From the cell containing the given text, extract its center point as [x, y] coordinate. 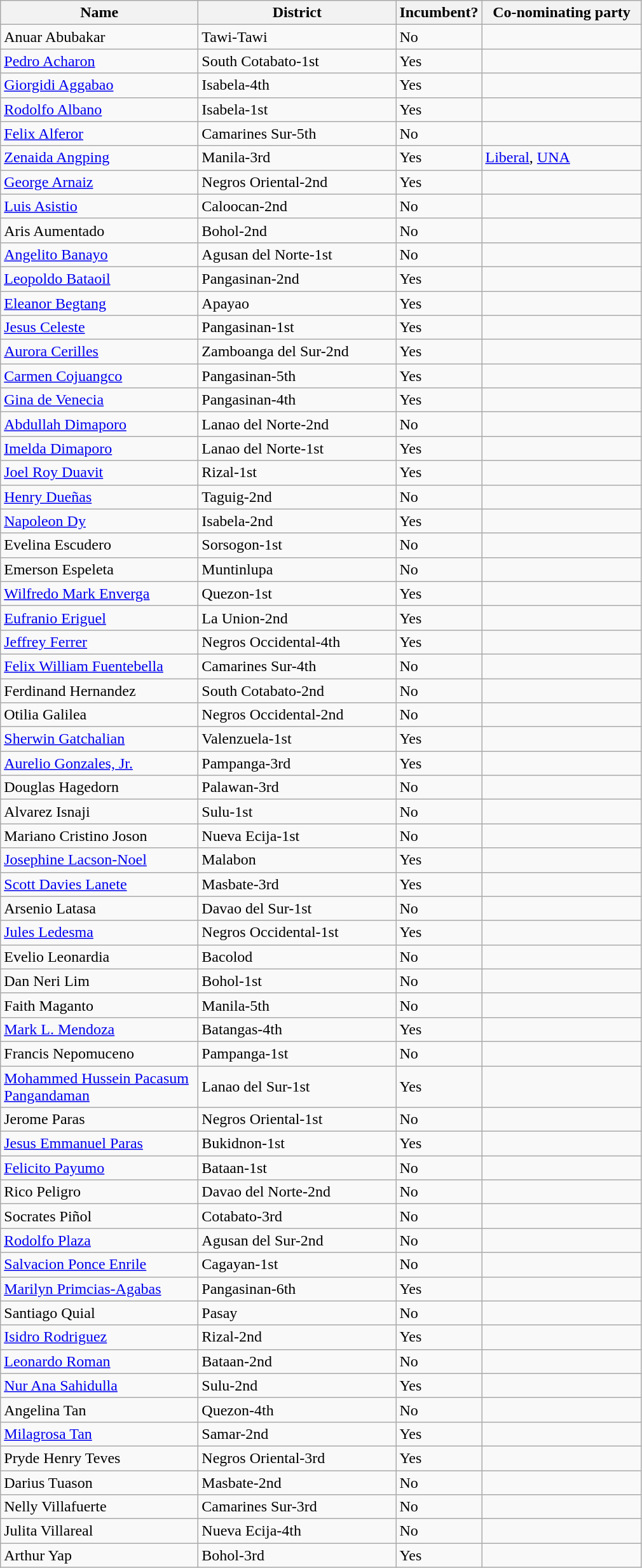
Negros Oriental-2nd [297, 182]
Manila-5th [297, 1005]
Caloocan-2nd [297, 206]
Pampanga-3rd [297, 763]
District [297, 13]
Zamboanga del Sur-2nd [297, 352]
Incumbent? [439, 13]
Jules Ledesma [99, 933]
Quezon-4th [297, 1410]
Gina de Venecia [99, 400]
Apayao [297, 303]
Sulu-2nd [297, 1385]
Milagrosa Tan [99, 1434]
Agusan del Sur-2nd [297, 1240]
Jerome Paras [99, 1120]
Pedro Acharon [99, 61]
Cotabato-3rd [297, 1216]
Joel Roy Duavit [99, 473]
Camarines Sur-5th [297, 134]
Manila-3rd [297, 158]
Leopoldo Bataoil [99, 279]
Douglas Hagedorn [99, 787]
Aurelio Gonzales, Jr. [99, 763]
Abdullah Dimaporo [99, 424]
Rodolfo Plaza [99, 1240]
Angelito Banayo [99, 254]
La Union-2nd [297, 618]
Lanao del Norte-1st [297, 448]
Sorsogon-1st [297, 545]
Socrates Piñol [99, 1216]
Davao del Sur-1st [297, 908]
Evelio Leonardia [99, 957]
Agusan del Norte-1st [297, 254]
Nueva Ecija-4th [297, 1531]
Negros Oriental-3rd [297, 1458]
Aurora Cerilles [99, 352]
Leonardo Roman [99, 1361]
Angelina Tan [99, 1410]
Valenzuela-1st [297, 739]
George Arnaiz [99, 182]
Bohol-1st [297, 981]
Nueva Ecija-1st [297, 836]
Arthur Yap [99, 1555]
Wilfredo Mark Enverga [99, 593]
Negros Oriental-1st [297, 1120]
South Cotabato-2nd [297, 690]
Pangasinan-6th [297, 1289]
Zenaida Angping [99, 158]
Anuar Abubakar [99, 37]
Ferdinand Hernandez [99, 690]
Camarines Sur-3rd [297, 1507]
Pangasinan-5th [297, 376]
Rodolfo Albano [99, 109]
Julita Villareal [99, 1531]
Luis Asistio [99, 206]
Santiago Quial [99, 1313]
Bohol-2nd [297, 230]
Co-nominating party [562, 13]
Negros Occidental-1st [297, 933]
Giorgidi Aggabao [99, 85]
Henry Dueñas [99, 497]
Masbate-3rd [297, 884]
Pangasinan-2nd [297, 279]
Napoleon Dy [99, 521]
Aris Aumentado [99, 230]
Eufranio Eriguel [99, 618]
Lanao del Sur-1st [297, 1086]
Name [99, 13]
South Cotabato-1st [297, 61]
Otilia Galilea [99, 715]
Negros Occidental-4th [297, 642]
Nelly Villafuerte [99, 1507]
Sulu-1st [297, 812]
Malabon [297, 860]
Liberal, UNA [562, 158]
Pasay [297, 1313]
Evelina Escudero [99, 545]
Felix William Fuentebella [99, 666]
Muntinlupa [297, 569]
Bukidnon-1st [297, 1144]
Eleanor Begtang [99, 303]
Nur Ana Sahidulla [99, 1385]
Pryde Henry Teves [99, 1458]
Bataan-2nd [297, 1361]
Marilyn Primcias-Agabas [99, 1289]
Francis Nepomuceno [99, 1053]
Imelda Dimaporo [99, 448]
Batangas-4th [297, 1029]
Jesus Emmanuel Paras [99, 1144]
Faith Maganto [99, 1005]
Bacolod [297, 957]
Mariano Cristino Joson [99, 836]
Masbate-2nd [297, 1483]
Pangasinan-1st [297, 328]
Dan Neri Lim [99, 981]
Lanao del Norte-2nd [297, 424]
Tawi-Tawi [297, 37]
Rizal-2nd [297, 1337]
Felicito Payumo [99, 1168]
Carmen Cojuangco [99, 376]
Bataan-1st [297, 1168]
Negros Occidental-2nd [297, 715]
Darius Tuason [99, 1483]
Josephine Lacson-Noel [99, 860]
Isabela-1st [297, 109]
Isabela-2nd [297, 521]
Taguig-2nd [297, 497]
Bohol-3rd [297, 1555]
Arsenio Latasa [99, 908]
Samar-2nd [297, 1434]
Pampanga-1st [297, 1053]
Rico Peligro [99, 1192]
Camarines Sur-4th [297, 666]
Jeffrey Ferrer [99, 642]
Sherwin Gatchalian [99, 739]
Jesus Celeste [99, 328]
Davao del Norte-2nd [297, 1192]
Cagayan-1st [297, 1265]
Scott Davies Lanete [99, 884]
Emerson Espeleta [99, 569]
Mark L. Mendoza [99, 1029]
Felix Alferor [99, 134]
Pangasinan-4th [297, 400]
Isidro Rodriguez [99, 1337]
Isabela-4th [297, 85]
Palawan-3rd [297, 787]
Mohammed Hussein Pacasum Pangandaman [99, 1086]
Salvacion Ponce Enrile [99, 1265]
Alvarez Isnaji [99, 812]
Quezon-1st [297, 593]
Rizal-1st [297, 473]
